Extract the (X, Y) coordinate from the center of the cell holding the provided text.  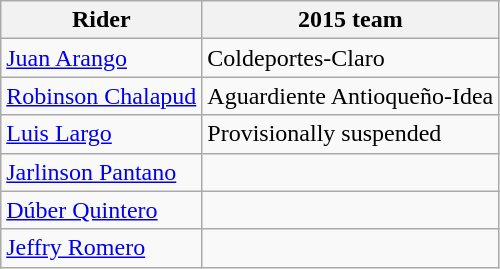
Jarlinson Pantano (102, 172)
Juan Arango (102, 58)
Jeffry Romero (102, 248)
Robinson Chalapud (102, 96)
Rider (102, 20)
Dúber Quintero (102, 210)
Provisionally suspended (350, 134)
Aguardiente Antioqueño-Idea (350, 96)
Luis Largo (102, 134)
Coldeportes-Claro (350, 58)
2015 team (350, 20)
